Search for the cell housing the specified text and yield its (X, Y) center coordinate. 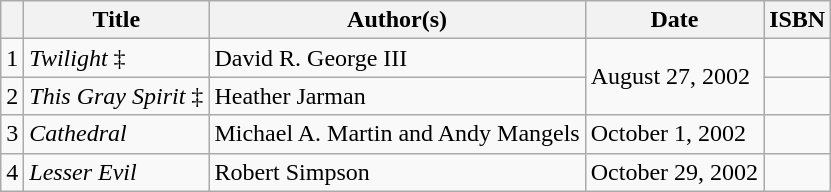
Michael A. Martin and Andy Mangels (397, 134)
Author(s) (397, 20)
Heather Jarman (397, 96)
Lesser Evil (116, 172)
Date (674, 20)
3 (12, 134)
David R. George III (397, 58)
2 (12, 96)
4 (12, 172)
Title (116, 20)
October 1, 2002 (674, 134)
August 27, 2002 (674, 77)
October 29, 2002 (674, 172)
1 (12, 58)
Cathedral (116, 134)
This Gray Spirit ‡ (116, 96)
Robert Simpson (397, 172)
Twilight ‡ (116, 58)
ISBN (798, 20)
